Capture the cell that displays the provided text and extract its [x, y] central coordinate. 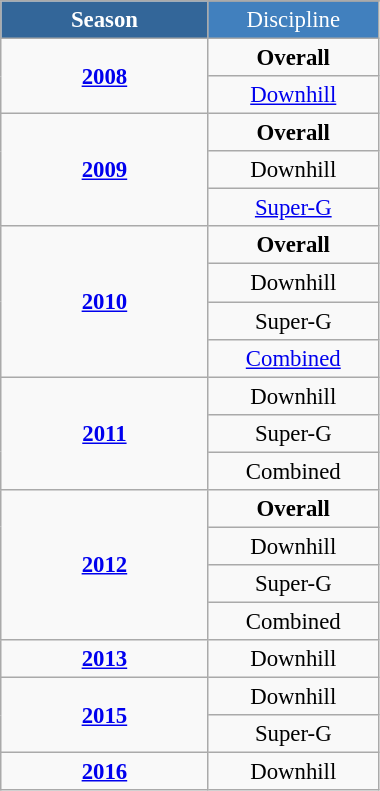
2008 [104, 76]
Discipline [293, 20]
2009 [104, 170]
2016 [104, 772]
2012 [104, 565]
2010 [104, 301]
2015 [104, 716]
2013 [104, 659]
2011 [104, 434]
Season [104, 20]
